Return (X, Y) of the center of cell containing provided text 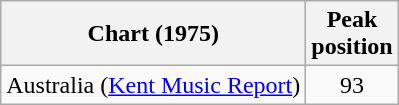
Chart (1975) (154, 34)
93 (352, 85)
Australia (Kent Music Report) (154, 85)
Peakposition (352, 34)
